Search for the cell housing the specified text and yield its [x, y] center coordinate. 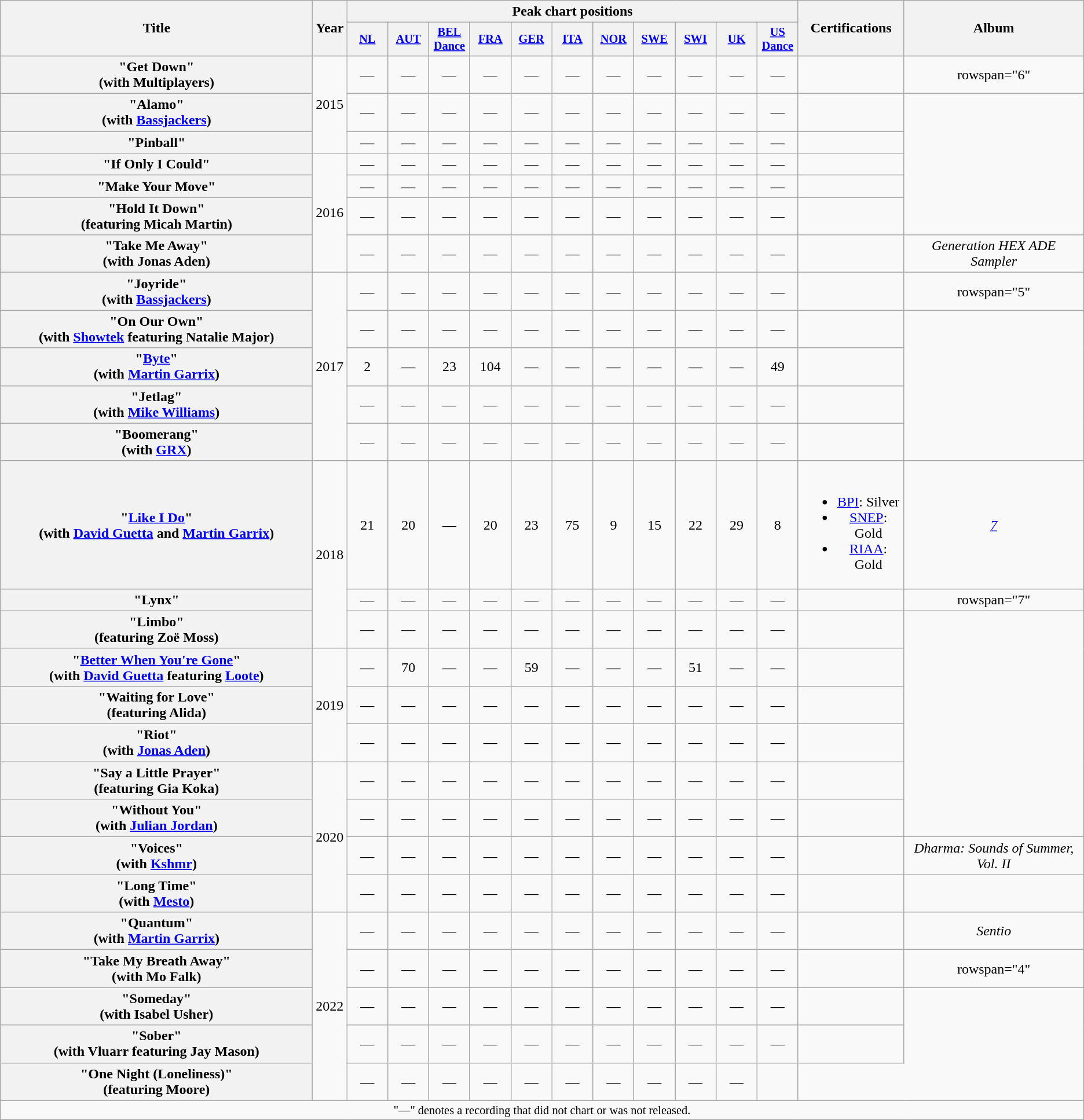
104 [490, 367]
2020 [330, 837]
"Limbo" (featuring Zoë Moss) [156, 630]
SWI [696, 39]
"Someday" (with Isabel Usher) [156, 1006]
"Better When You're Gone"(with David Guetta featuring Loote) [156, 667]
Album [994, 28]
"Get Down"(with Multiplayers) [156, 74]
rowspan="7" [994, 600]
GER [532, 39]
"Take My Breath Away" (with Mo Falk) [156, 969]
SWE [654, 39]
"One Night (Loneliness)" (featuring Moore) [156, 1081]
75 [572, 524]
"Quantum"(with Martin Garrix) [156, 931]
NOR [614, 39]
70 [409, 667]
8 [777, 524]
9 [614, 524]
"Waiting for Love" (featuring Alida) [156, 705]
"Say a Little Prayer" (featuring Gia Koka) [156, 780]
59 [532, 667]
Dharma: Sounds of Summer, Vol. II [994, 855]
"—" denotes a recording that did not chart or was not released. [542, 1110]
rowspan="4" [994, 969]
FRA [490, 39]
Sentio [994, 931]
Certifications [851, 28]
UK [737, 39]
2017 [330, 367]
21 [367, 524]
AUT [409, 39]
ITA [572, 39]
Title [156, 28]
"On Our Own"(with Showtek featuring Natalie Major) [156, 329]
29 [737, 524]
7 [994, 524]
"If Only I Could" [156, 164]
Peak chart positions [572, 12]
"Lynx" [156, 600]
2016 [330, 213]
15 [654, 524]
NL [367, 39]
"Make Your Move" [156, 186]
"Voices" (with Kshmr) [156, 855]
"Sober" (with Vluarr featuring Jay Mason) [156, 1044]
"Riot" (with Jonas Aden) [156, 743]
"Take Me Away"(with Jonas Aden) [156, 254]
BELDance [449, 39]
BPI: SilverSNEP: GoldRIAA: Gold [851, 524]
2022 [330, 1006]
"Joyride"(with Bassjackers) [156, 292]
Generation HEX ADE Sampler [994, 254]
rowspan="5" [994, 292]
"Hold It Down"(featuring Micah Martin) [156, 216]
2015 [330, 104]
Year [330, 28]
49 [777, 367]
"Like I Do"(with David Guetta and Martin Garrix) [156, 524]
"Alamo"(with Bassjackers) [156, 112]
2019 [330, 705]
rowspan="6" [994, 74]
2018 [330, 555]
"Boomerang"(with GRX) [156, 442]
22 [696, 524]
"Long Time" (with Mesto) [156, 894]
USDance [777, 39]
51 [696, 667]
"Byte"(with Martin Garrix) [156, 367]
"Jetlag"(with Mike Williams) [156, 404]
2 [367, 367]
"Pinball" [156, 142]
"Without You" (with Julian Jordan) [156, 818]
